Identify which cell holds the provided text, then report its [x, y] central coordinate. 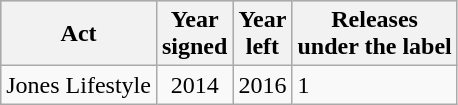
Jones Lifestyle [79, 85]
2016 [262, 85]
Yearleft [262, 34]
2014 [194, 85]
Yearsigned [194, 34]
Act [79, 34]
Releases under the label [374, 34]
1 [374, 85]
